Detect which cell encompasses the target text, then output its [x, y] center coordinate. 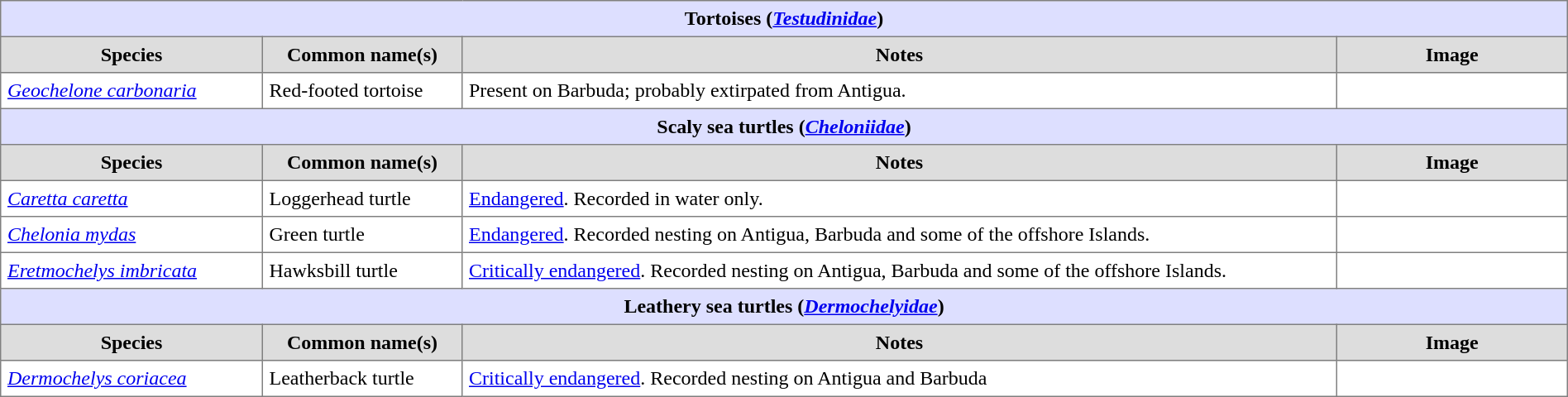
Endangered. Recorded in water only. [900, 198]
Green turtle [362, 235]
Red-footed tortoise [362, 91]
Endangered. Recorded nesting on Antigua, Barbuda and some of the offshore Islands. [900, 235]
Critically endangered. Recorded nesting on Antigua and Barbuda [900, 379]
Present on Barbuda; probably extirpated from Antigua. [900, 91]
Leatherback turtle [362, 379]
Hawksbill turtle [362, 270]
Tortoises (Testudinidae) [784, 19]
Eretmochelys imbricata [131, 270]
Critically endangered. Recorded nesting on Antigua, Barbuda and some of the offshore Islands. [900, 270]
Caretta caretta [131, 198]
Leathery sea turtles (Dermochelyidae) [784, 307]
Chelonia mydas [131, 235]
Dermochelys coriacea [131, 379]
Scaly sea turtles (Cheloniidae) [784, 127]
Geochelone carbonaria [131, 91]
Loggerhead turtle [362, 198]
